Extract the [x, y] coordinate from the center of the cell holding the provided text.  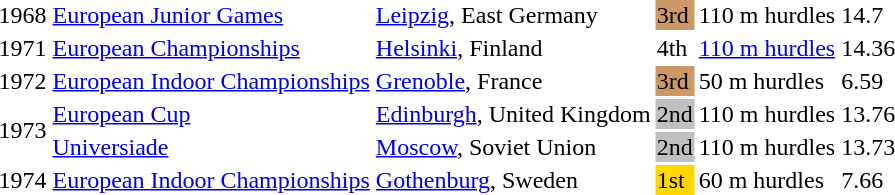
European Championships [211, 48]
Gothenburg, Sweden [513, 180]
60 m hurdles [766, 180]
Moscow, Soviet Union [513, 147]
50 m hurdles [766, 81]
Universiade [211, 147]
European Cup [211, 114]
4th [674, 48]
Grenoble, France [513, 81]
Helsinki, Finland [513, 48]
Edinburgh, United Kingdom [513, 114]
European Junior Games [211, 15]
Leipzig, East Germany [513, 15]
1st [674, 180]
